Determine the [x, y] coordinate at the center of the cell enclosing the given text.  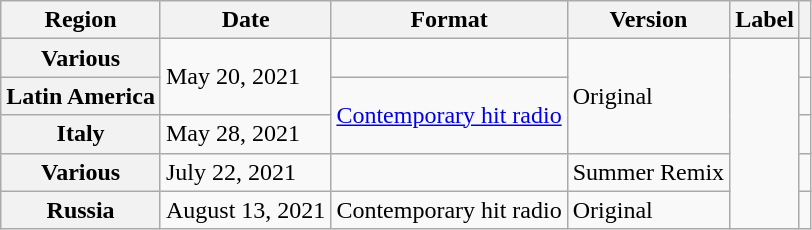
May 20, 2021 [245, 77]
Label [765, 20]
Date [245, 20]
Italy [81, 134]
Summer Remix [648, 172]
May 28, 2021 [245, 134]
August 13, 2021 [245, 210]
Region [81, 20]
Version [648, 20]
Latin America [81, 96]
Russia [81, 210]
Format [449, 20]
July 22, 2021 [245, 172]
